For the text-containing cell, return its midpoint in (X, Y) coordinate format. 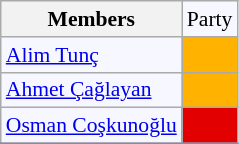
Members (92, 19)
Osman Coşkunoğlu (92, 126)
Party (210, 19)
Alim Tunç (92, 55)
Ahmet Çağlayan (92, 90)
